Capture the cell that displays the provided text and extract its (X, Y) central coordinate. 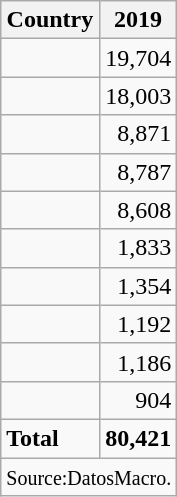
8,871 (138, 134)
19,704 (138, 58)
80,421 (138, 438)
Total (50, 438)
18,003 (138, 96)
1,186 (138, 362)
904 (138, 400)
1,354 (138, 286)
2019 (138, 20)
Country (50, 20)
8,608 (138, 210)
1,192 (138, 324)
Source:DatosMacro. (89, 477)
8,787 (138, 172)
1,833 (138, 248)
